Return the [x, y] coordinate for the center point of the cell that contains the specified text.  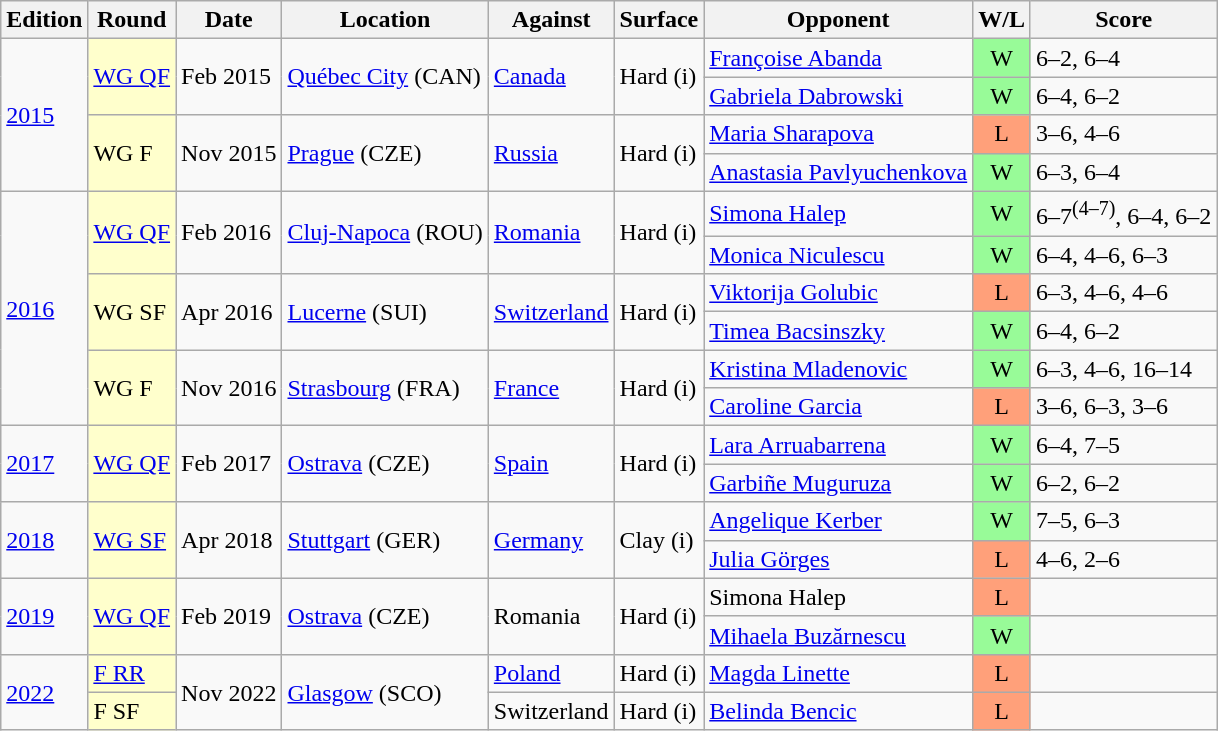
2016 [44, 308]
Russia [551, 153]
6–4, 7–5 [1123, 445]
3–6, 4–6 [1123, 134]
Viktorija Golubic [838, 293]
France [551, 388]
Garbiñe Muguruza [838, 483]
Round [132, 20]
Strasbourg (FRA) [385, 388]
Kristina Mladenovic [838, 369]
Maria Sharapova [838, 134]
Poland [551, 673]
Feb 2016 [229, 232]
6–7(4–7), 6–4, 6–2 [1123, 214]
6–3, 4–6, 16–14 [1123, 369]
6–4, 4–6, 6–3 [1123, 255]
F RR [132, 673]
6–2, 6–4 [1123, 58]
Against [551, 20]
Feb 2019 [229, 616]
Apr 2016 [229, 312]
Edition [44, 20]
Angelique Kerber [838, 521]
Lucerne (SUI) [385, 312]
4–6, 2–6 [1123, 559]
Cluj-Napoca (ROU) [385, 232]
F SF [132, 711]
Nov 2022 [229, 692]
6–2, 6–2 [1123, 483]
Feb 2015 [229, 77]
Score [1123, 20]
7–5, 6–3 [1123, 521]
Julia Görges [838, 559]
Opponent [838, 20]
Clay (i) [659, 540]
Feb 2017 [229, 464]
Date [229, 20]
Canada [551, 77]
2017 [44, 464]
Lara Arruabarrena [838, 445]
Apr 2018 [229, 540]
2018 [44, 540]
Nov 2015 [229, 153]
Québec City (CAN) [385, 77]
Caroline Garcia [838, 407]
Spain [551, 464]
Stuttgart (GER) [385, 540]
Magda Linette [838, 673]
6–3, 6–4 [1123, 172]
Françoise Abanda [838, 58]
3–6, 6–3, 3–6 [1123, 407]
2019 [44, 616]
Timea Bacsinszky [838, 331]
Location [385, 20]
Surface [659, 20]
Prague (CZE) [385, 153]
Nov 2016 [229, 388]
Gabriela Dabrowski [838, 96]
2022 [44, 692]
Monica Niculescu [838, 255]
W/L [1002, 20]
Mihaela Buzărnescu [838, 635]
Glasgow (SCO) [385, 692]
Belinda Bencic [838, 711]
Germany [551, 540]
6–3, 4–6, 4–6 [1123, 293]
2015 [44, 115]
Anastasia Pavlyuchenkova [838, 172]
